Scan for the cell matching the given text and deliver its (x, y) coordinate at center. 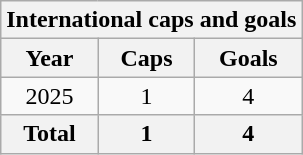
Goals (248, 58)
2025 (50, 96)
International caps and goals (152, 20)
Caps (146, 58)
Total (50, 134)
Year (50, 58)
